Return (X, Y) of the center of cell containing provided text 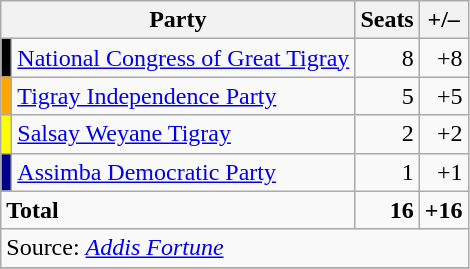
+16 (444, 210)
+5 (444, 96)
Party (178, 20)
Total (178, 210)
National Congress of Great Tigray (184, 58)
Source: Addis Fortune (234, 248)
Seats (387, 20)
+8 (444, 58)
2 (387, 134)
8 (387, 58)
+/– (444, 20)
Salsay Weyane Tigray (184, 134)
+2 (444, 134)
5 (387, 96)
16 (387, 210)
Assimba Democratic Party (184, 172)
+1 (444, 172)
1 (387, 172)
Tigray Independence Party (184, 96)
